Locate the cell with the specified text and output its (x, y) center coordinate. 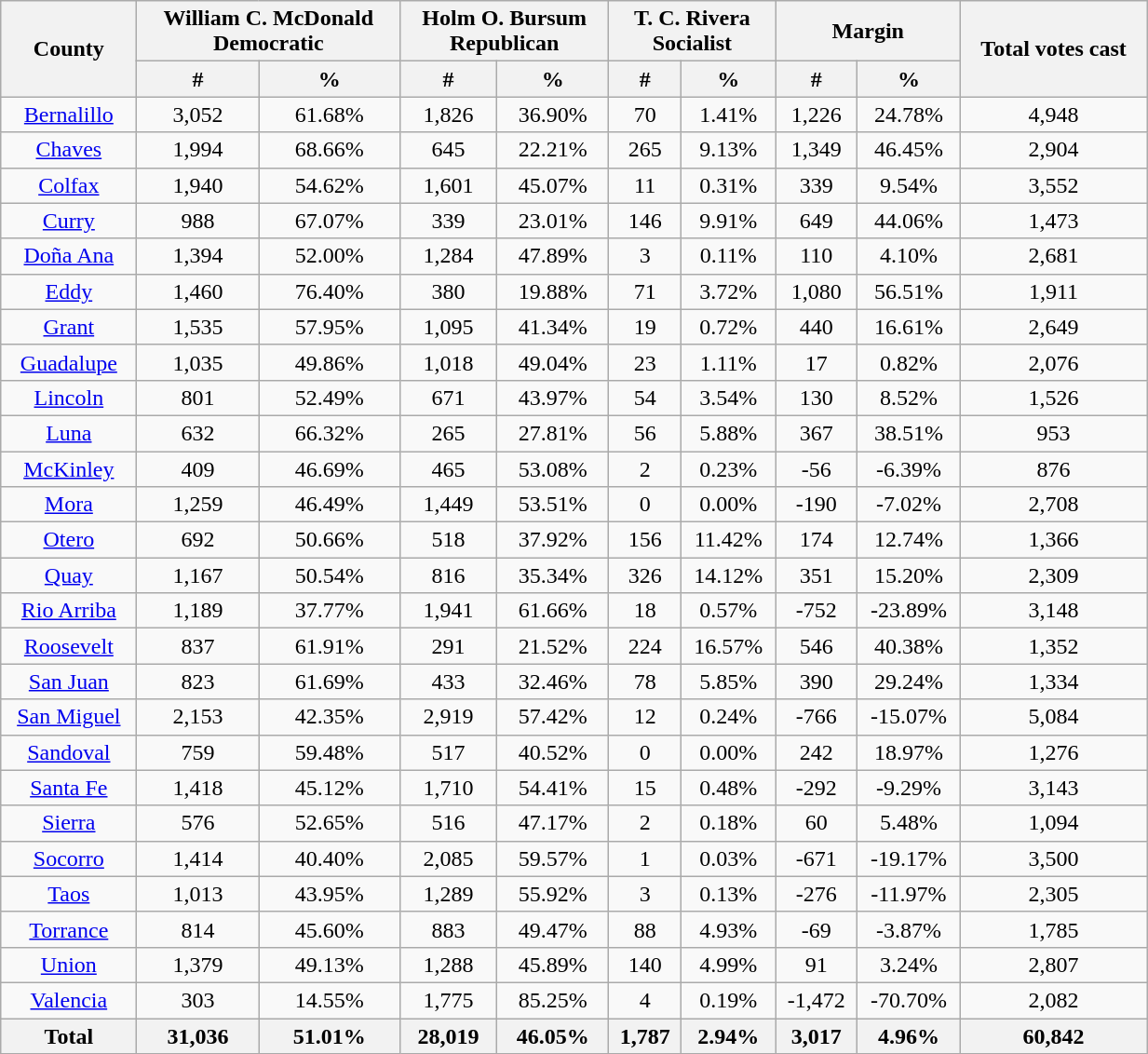
11 (645, 185)
29.24% (909, 682)
Guadalupe (69, 362)
5,084 (1053, 717)
54.41% (553, 788)
1,189 (197, 611)
1,787 (645, 1036)
Santa Fe (69, 788)
2.94% (728, 1036)
5.48% (909, 823)
55.92% (553, 894)
61.69% (330, 682)
1,911 (1053, 291)
22.21% (553, 150)
0.57% (728, 611)
130 (816, 398)
Bernalillo (69, 115)
0.18% (728, 823)
Total votes cast (1053, 48)
759 (197, 752)
876 (1053, 468)
0.48% (728, 788)
3.54% (728, 398)
60,842 (1053, 1036)
-1,472 (816, 1000)
1,284 (449, 256)
2,904 (1053, 150)
1,035 (197, 362)
1,394 (197, 256)
1,366 (1053, 540)
4.99% (728, 965)
53.51% (553, 505)
440 (816, 327)
1,352 (1053, 646)
837 (197, 646)
76.40% (330, 291)
3,052 (197, 115)
632 (197, 433)
1,379 (197, 965)
0.19% (728, 1000)
380 (449, 291)
0.13% (728, 894)
18.97% (909, 752)
50.54% (330, 575)
1,785 (1053, 929)
Grant (69, 327)
Sandoval (69, 752)
3,143 (1053, 788)
45.07% (553, 185)
37.92% (553, 540)
2,085 (449, 858)
1,414 (197, 858)
1,013 (197, 894)
42.35% (330, 717)
40.40% (330, 858)
11.42% (728, 540)
Doña Ana (69, 256)
465 (449, 468)
3.24% (909, 965)
47.17% (553, 823)
140 (645, 965)
78 (645, 682)
-7.02% (909, 505)
12.74% (909, 540)
110 (816, 256)
2,076 (1053, 362)
3,552 (1053, 185)
47.89% (553, 256)
Taos (69, 894)
61.66% (553, 611)
2,649 (1053, 327)
9.54% (909, 185)
51.01% (330, 1036)
3,500 (1053, 858)
156 (645, 540)
59.48% (330, 752)
-671 (816, 858)
1,826 (449, 115)
41.34% (553, 327)
1,018 (449, 362)
46.49% (330, 505)
351 (816, 575)
52.65% (330, 823)
66.32% (330, 433)
671 (449, 398)
9.91% (728, 221)
Luna (69, 433)
1,710 (449, 788)
Valencia (69, 1000)
649 (816, 221)
-69 (816, 929)
2,309 (1053, 575)
-23.89% (909, 611)
2,681 (1053, 256)
0.03% (728, 858)
692 (197, 540)
17 (816, 362)
5.85% (728, 682)
146 (645, 221)
174 (816, 540)
4.93% (728, 929)
517 (449, 752)
0.11% (728, 256)
291 (449, 646)
T. C. RiveraSocialist (693, 32)
50.66% (330, 540)
71 (645, 291)
24.78% (909, 115)
1,601 (449, 185)
546 (816, 646)
0.82% (909, 362)
-276 (816, 894)
242 (816, 752)
1,460 (197, 291)
57.42% (553, 717)
645 (449, 150)
-190 (816, 505)
53.08% (553, 468)
85.25% (553, 1000)
35.34% (553, 575)
County (69, 48)
1,094 (1053, 823)
1,941 (449, 611)
2,919 (449, 717)
Mora (69, 505)
54.62% (330, 185)
16.61% (909, 327)
-56 (816, 468)
1,418 (197, 788)
5.88% (728, 433)
43.95% (330, 894)
23 (645, 362)
91 (816, 965)
1,167 (197, 575)
814 (197, 929)
1,349 (816, 150)
88 (645, 929)
-752 (816, 611)
1 (645, 858)
0.72% (728, 327)
1,775 (449, 1000)
52.49% (330, 398)
1,473 (1053, 221)
McKinley (69, 468)
59.57% (553, 858)
1,449 (449, 505)
Torrance (69, 929)
-6.39% (909, 468)
0.31% (728, 185)
William C. McDonaldDemocratic (268, 32)
9.13% (728, 150)
70 (645, 115)
31,036 (197, 1036)
15.20% (909, 575)
1,080 (816, 291)
44.06% (909, 221)
4.96% (909, 1036)
36.90% (553, 115)
61.91% (330, 646)
-70.70% (909, 1000)
15 (645, 788)
4,948 (1053, 115)
1,940 (197, 185)
1,994 (197, 150)
224 (645, 646)
21.52% (553, 646)
326 (645, 575)
1,288 (449, 965)
40.38% (909, 646)
0.23% (728, 468)
23.01% (553, 221)
Socorro (69, 858)
19 (645, 327)
46.45% (909, 150)
38.51% (909, 433)
12 (645, 717)
823 (197, 682)
52.00% (330, 256)
San Juan (69, 682)
4 (645, 1000)
1,276 (1053, 752)
57.95% (330, 327)
19.88% (553, 291)
883 (449, 929)
2,708 (1053, 505)
Quay (69, 575)
1,289 (449, 894)
1.41% (728, 115)
Curry (69, 221)
516 (449, 823)
-19.17% (909, 858)
Roosevelt (69, 646)
Eddy (69, 291)
8.52% (909, 398)
Otero (69, 540)
433 (449, 682)
4.10% (909, 256)
68.66% (330, 150)
43.97% (553, 398)
801 (197, 398)
2,305 (1053, 894)
27.81% (553, 433)
32.46% (553, 682)
46.05% (553, 1036)
-3.87% (909, 929)
49.86% (330, 362)
-15.07% (909, 717)
40.52% (553, 752)
816 (449, 575)
390 (816, 682)
28,019 (449, 1036)
37.77% (330, 611)
2,082 (1053, 1000)
1,526 (1053, 398)
Margin (868, 32)
1,226 (816, 115)
3,017 (816, 1036)
-11.97% (909, 894)
14.55% (330, 1000)
54 (645, 398)
1,535 (197, 327)
303 (197, 1000)
576 (197, 823)
49.04% (553, 362)
45.12% (330, 788)
67.07% (330, 221)
953 (1053, 433)
60 (816, 823)
Chaves (69, 150)
1.11% (728, 362)
Union (69, 965)
409 (197, 468)
0.24% (728, 717)
1,095 (449, 327)
2,153 (197, 717)
518 (449, 540)
16.57% (728, 646)
46.69% (330, 468)
-9.29% (909, 788)
-766 (816, 717)
Colfax (69, 185)
61.68% (330, 115)
49.13% (330, 965)
56.51% (909, 291)
3.72% (728, 291)
Total (69, 1036)
14.12% (728, 575)
18 (645, 611)
Lincoln (69, 398)
Sierra (69, 823)
45.89% (553, 965)
-292 (816, 788)
3,148 (1053, 611)
San Miguel (69, 717)
Rio Arriba (69, 611)
2,807 (1053, 965)
988 (197, 221)
49.47% (553, 929)
Holm O. BursumRepublican (505, 32)
367 (816, 433)
1,259 (197, 505)
45.60% (330, 929)
56 (645, 433)
1,334 (1053, 682)
